Determine the [X, Y] coordinate at the center of the cell enclosing the given text.  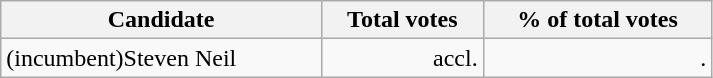
Total votes [402, 20]
. [598, 58]
accl. [402, 58]
(incumbent)Steven Neil [162, 58]
% of total votes [598, 20]
Candidate [162, 20]
